Locate the cell with the specified text and output its (X, Y) center coordinate. 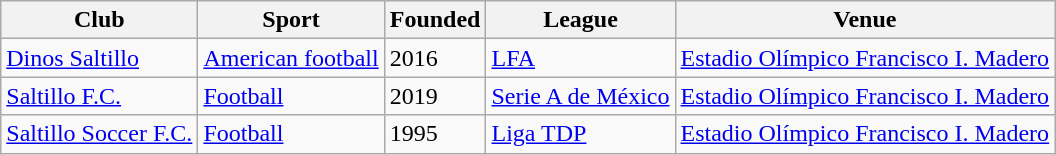
Venue (865, 20)
Dinos Saltillo (100, 58)
Liga TDP (580, 134)
Saltillo F.C. (100, 96)
2016 (435, 58)
Sport (291, 20)
Serie A de México (580, 96)
Founded (435, 20)
LFA (580, 58)
American football (291, 58)
1995 (435, 134)
League (580, 20)
Club (100, 20)
Saltillo Soccer F.C. (100, 134)
2019 (435, 96)
